Pinpoint the cell where the given text exists, returning its (x, y) midpoint coordinate. 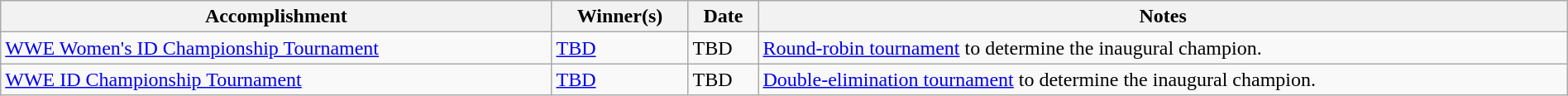
Date (723, 17)
Double-elimination tournament to determine the inaugural champion. (1163, 79)
WWE Women's ID Championship Tournament (276, 48)
Round-robin tournament to determine the inaugural champion. (1163, 48)
Notes (1163, 17)
Accomplishment (276, 17)
Winner(s) (620, 17)
WWE ID Championship Tournament (276, 79)
